Return the [X, Y] coordinate for the center point of the cell that contains the specified text.  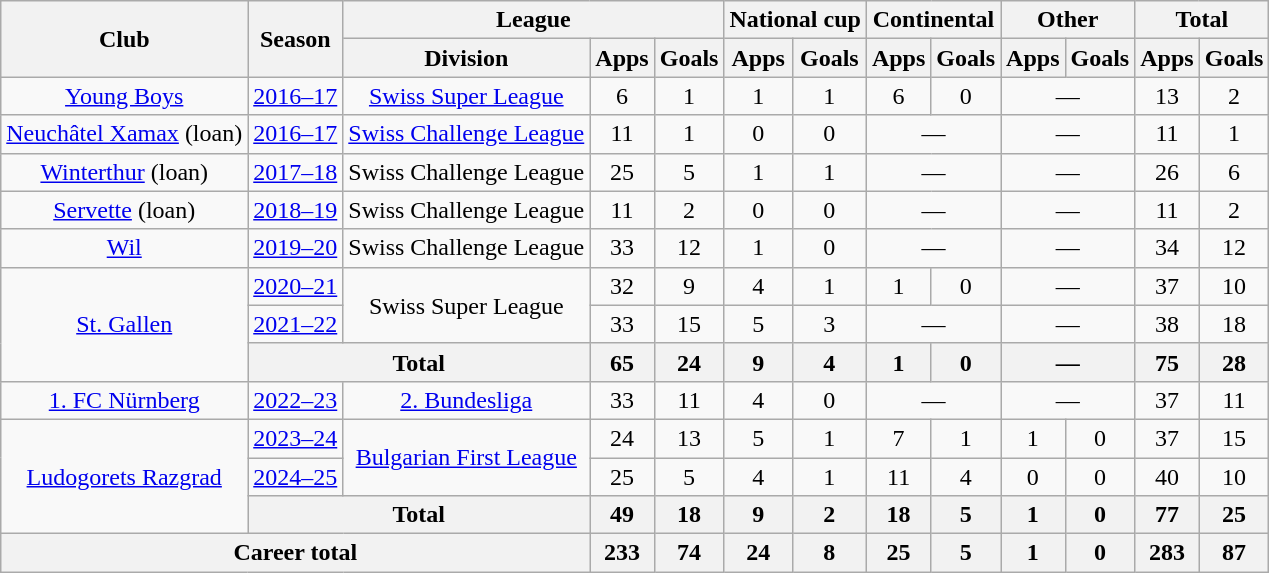
Career total [296, 553]
49 [622, 515]
2017–18 [296, 172]
28 [1234, 362]
283 [1167, 553]
65 [622, 362]
40 [1167, 477]
34 [1167, 248]
26 [1167, 172]
233 [622, 553]
2019–20 [296, 248]
8 [829, 553]
Winterthur (loan) [124, 172]
2021–22 [296, 324]
2020–21 [296, 286]
Ludogorets Razgrad [124, 476]
87 [1234, 553]
74 [689, 553]
Servette (loan) [124, 210]
77 [1167, 515]
Wil [124, 248]
2023–24 [296, 438]
Other [1068, 20]
St. Gallen [124, 324]
38 [1167, 324]
1. FC Nürnberg [124, 400]
Season [296, 39]
League [534, 20]
Bulgarian First League [466, 457]
Continental [933, 20]
32 [622, 286]
2018–19 [296, 210]
75 [1167, 362]
3 [829, 324]
2024–25 [296, 477]
Young Boys [124, 96]
Neuchâtel Xamax (loan) [124, 134]
7 [898, 438]
Club [124, 39]
Division [466, 58]
National cup [795, 20]
2. Bundesliga [466, 400]
2022–23 [296, 400]
